Scan for the cell matching the given text and deliver its (X, Y) coordinate at center. 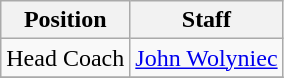
Staff (206, 20)
Head Coach (66, 58)
John Wolyniec (206, 58)
Position (66, 20)
